Determine the (x, y) coordinate at the center of the cell enclosing the given text.  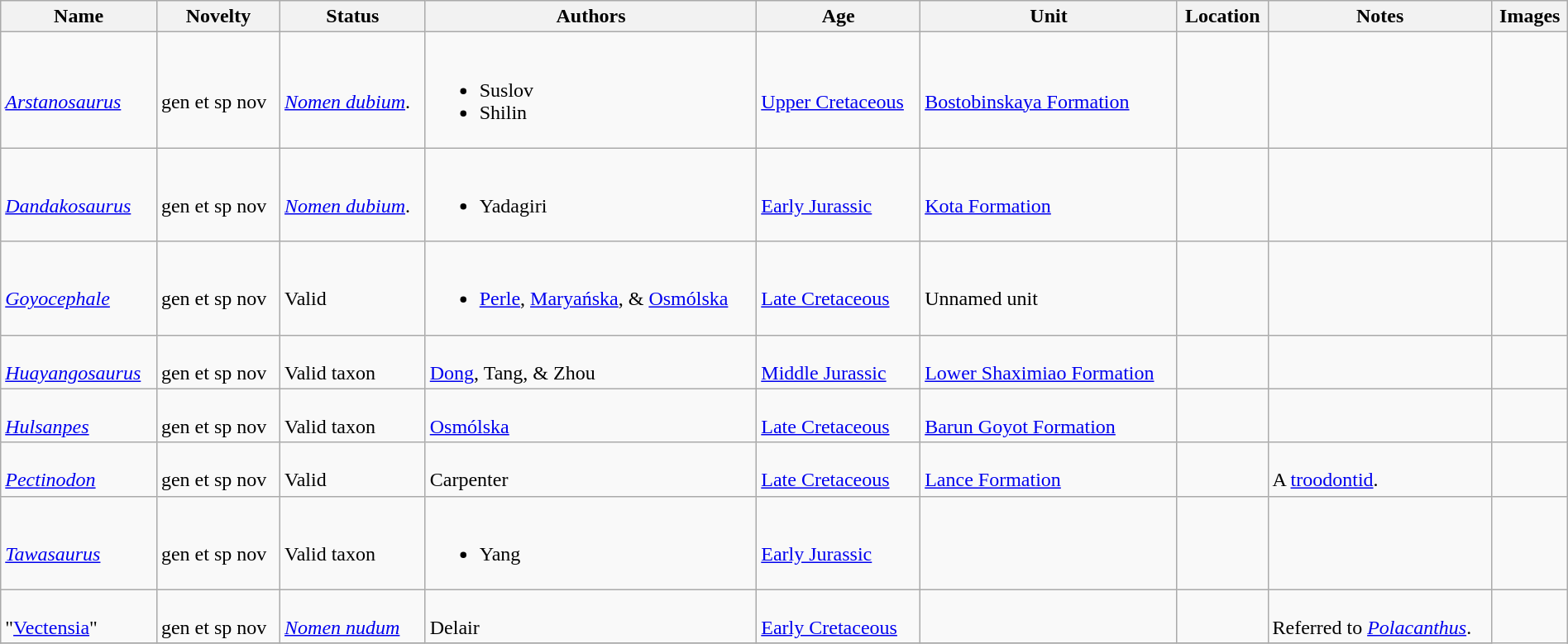
Authors (590, 17)
Location (1222, 17)
Upper Cretaceous (839, 90)
Yadagiri (590, 195)
Barun Goyot Formation (1049, 415)
Perle, Maryańska, & Osmólska (590, 288)
Images (1530, 17)
Hulsanpes (79, 415)
Lance Formation (1049, 470)
"Vectensia" (79, 617)
Dandakosaurus (79, 195)
Huayangosaurus (79, 362)
Novelty (218, 17)
SuslovShilin (590, 90)
Kota Formation (1049, 195)
Lower Shaximiao Formation (1049, 362)
Unnamed unit (1049, 288)
Osmólska (590, 415)
Dong, Tang, & Zhou (590, 362)
Yang (590, 542)
Name (79, 17)
Age (839, 17)
Delair (590, 617)
Carpenter (590, 470)
Tawasaurus (79, 542)
Unit (1049, 17)
Arstanosaurus (79, 90)
Goyocephale (79, 288)
Pectinodon (79, 470)
Early Cretaceous (839, 617)
A troodontid. (1379, 470)
Notes (1379, 17)
Status (353, 17)
Bostobinskaya Formation (1049, 90)
Referred to Polacanthus. (1379, 617)
Nomen nudum (353, 617)
Middle Jurassic (839, 362)
